Detect which cell encompasses the target text, then output its [x, y] center coordinate. 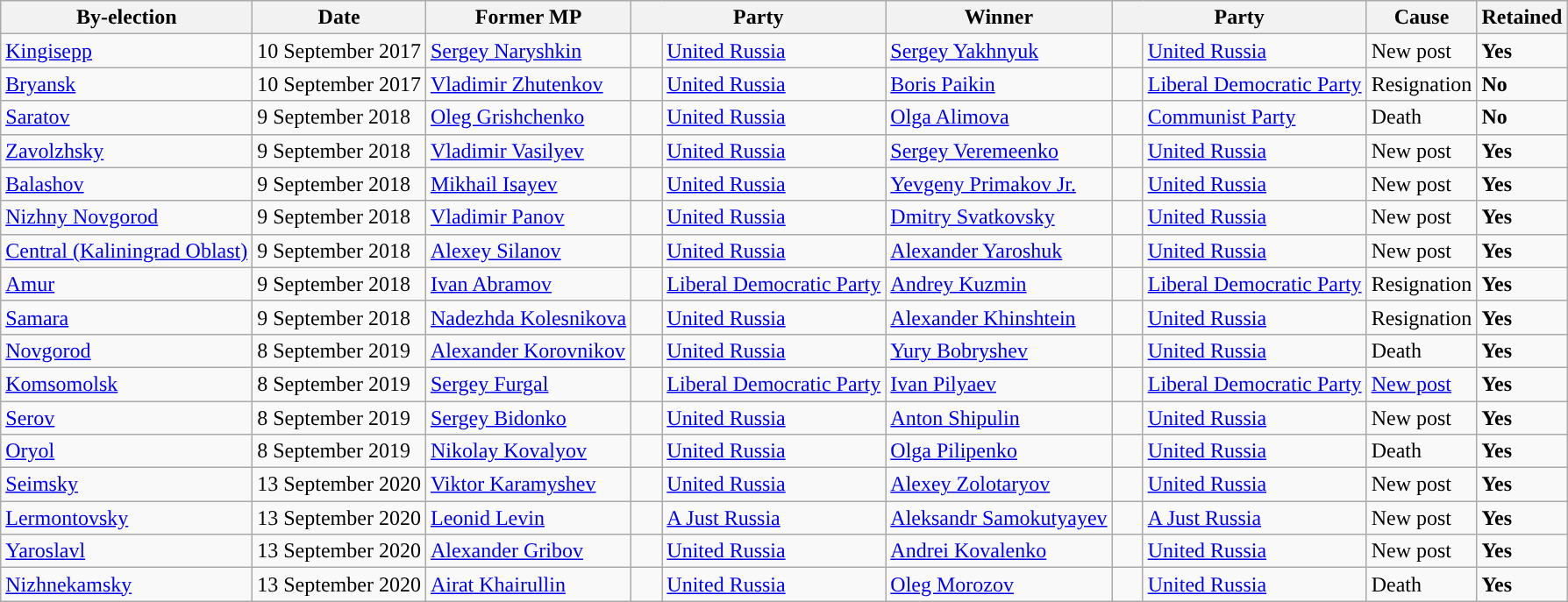
Sergey Bidonko [528, 418]
Oryol [126, 451]
Ivan Abramov [528, 284]
Serov [126, 418]
Sergey Veremeenko [999, 151]
Yaroslavl [126, 551]
Winner [999, 18]
Balashov [126, 184]
Alexander Korovnikov [528, 351]
Saratov [126, 117]
Oleg Grishchenko [528, 117]
Oleg Morozov [999, 584]
Ivan Pilyaev [999, 384]
Komsomolsk [126, 384]
Sergey Yakhnyuk [999, 51]
Kingisepp [126, 51]
Vladimir Panov [528, 217]
Viktor Karamyshev [528, 485]
Date [339, 18]
Nikolay Kovalyov [528, 451]
Nizhnekamsky [126, 584]
Nizhny Novgorod [126, 217]
Nadezhda Kolesnikova [528, 317]
Dmitry Svatkovsky [999, 217]
Boris Paikin [999, 84]
Alexey Zolotaryov [999, 485]
Leonid Levin [528, 518]
Lermontovsky [126, 518]
Cause [1422, 18]
Alexey Silanov [528, 251]
Yevgeny Primakov Jr. [999, 184]
Sergey Naryshkin [528, 51]
Yury Bobryshev [999, 351]
Olga Alimova [999, 117]
Zavolzhsky [126, 151]
Anton Shipulin [999, 418]
Sergey Furgal [528, 384]
Communist Party [1254, 117]
Former MP [528, 18]
Mikhail Isayev [528, 184]
Andrey Kuzmin [999, 284]
Alexander Yaroshuk [999, 251]
Vladimir Zhutenkov [528, 84]
Amur [126, 284]
Aleksandr Samokutyayev [999, 518]
Novgorod [126, 351]
Olga Pilipenko [999, 451]
Vladimir Vasilyev [528, 151]
Airat Khairullin [528, 584]
Alexander Gribov [528, 551]
Alexander Khinshtein [999, 317]
Retained [1522, 18]
Samara [126, 317]
Central (Kaliningrad Oblast) [126, 251]
Andrei Kovalenko [999, 551]
By-election [126, 18]
Seimsky [126, 485]
Bryansk [126, 84]
